Capture the cell that displays the provided text and extract its (X, Y) central coordinate. 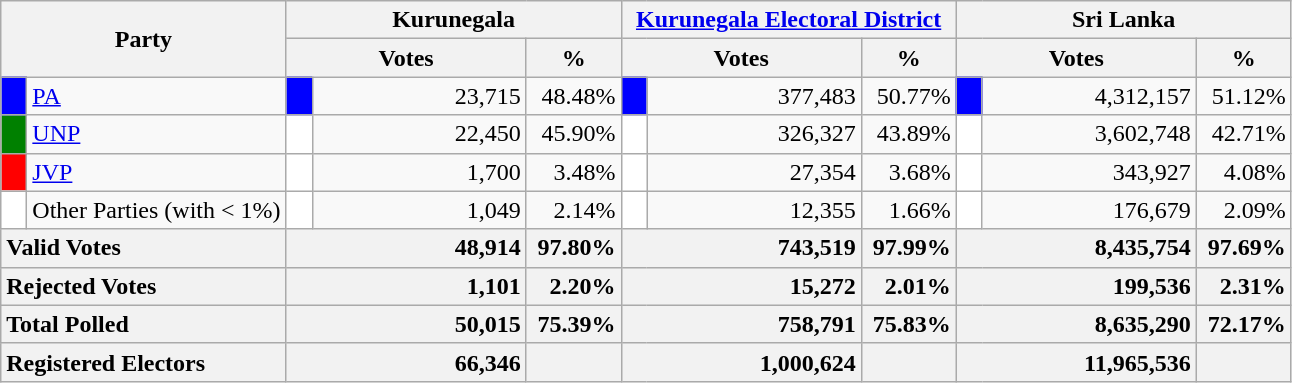
Registered Electors (144, 362)
Kurunegala (454, 20)
377,483 (754, 96)
199,536 (1076, 286)
Other Parties (with < 1%) (156, 210)
2.31% (1244, 286)
UNP (156, 134)
97.99% (908, 248)
42.71% (1244, 134)
1.66% (908, 210)
75.83% (908, 324)
1,049 (419, 210)
1,000,624 (741, 362)
48.48% (574, 96)
2.20% (574, 286)
51.12% (1244, 96)
72.17% (1244, 324)
27,354 (754, 172)
97.80% (574, 248)
4.08% (1244, 172)
97.69% (1244, 248)
3.48% (574, 172)
11,965,536 (1076, 362)
Rejected Votes (144, 286)
8,635,290 (1076, 324)
22,450 (419, 134)
23,715 (419, 96)
Valid Votes (144, 248)
743,519 (741, 248)
PA (156, 96)
50,015 (406, 324)
343,927 (1089, 172)
66,346 (406, 362)
3,602,748 (1089, 134)
2.14% (574, 210)
15,272 (741, 286)
176,679 (1089, 210)
758,791 (741, 324)
Sri Lanka (1124, 20)
4,312,157 (1089, 96)
75.39% (574, 324)
48,914 (406, 248)
2.01% (908, 286)
12,355 (754, 210)
3.68% (908, 172)
Kurunegala Electoral District (788, 20)
1,700 (419, 172)
2.09% (1244, 210)
Party (144, 39)
45.90% (574, 134)
Total Polled (144, 324)
1,101 (406, 286)
8,435,754 (1076, 248)
43.89% (908, 134)
JVP (156, 172)
326,327 (754, 134)
50.77% (908, 96)
